From the cell containing the given text, extract its center point as [x, y] coordinate. 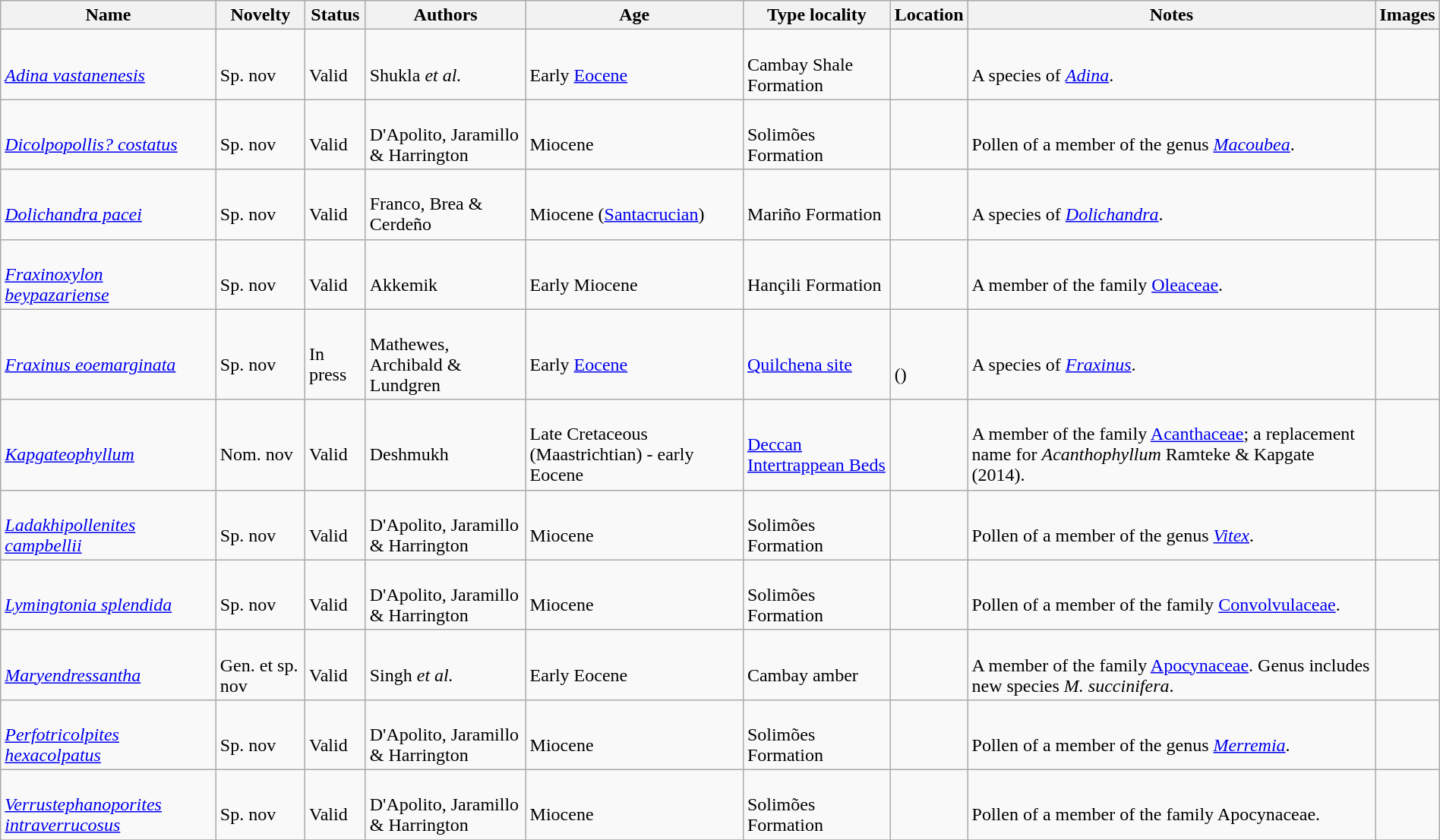
Early Miocene [634, 274]
Age [634, 15]
Novelty [260, 15]
Adina vastanenesis [109, 65]
Late Cretaceous (Maastrichtian) - early Eocene [634, 445]
Lymingtonia splendida [109, 595]
Pollen of a member of the genus Merremia. [1171, 734]
Deccan Intertrappean Beds [816, 445]
Deshmukh [445, 445]
Cambay Shale Formation [816, 65]
A member of the family Acanthaceae; a replacement name for Acanthophyllum Ramteke & Kapgate (2014). [1171, 445]
Pollen of a member of the genus Macoubea. [1171, 134]
Shukla et al. [445, 65]
Quilchena site [816, 354]
Status [335, 15]
Gen. et sp. nov [260, 665]
Perfotricolpites hexacolpatus [109, 734]
A member of the family Oleaceae. [1171, 274]
Pollen of a member of the genus Vitex. [1171, 525]
Images [1407, 15]
Pollen of a member of the family Convolvulaceae. [1171, 595]
Type locality [816, 15]
Cambay amber [816, 665]
Notes [1171, 15]
Nom. nov [260, 445]
Singh et al. [445, 665]
Dicolpopollis? costatus [109, 134]
Maryendressantha [109, 665]
Fraxinoxylon beypazariense [109, 274]
Pollen of a member of the family Apocynaceae. [1171, 804]
Hançili Formation [816, 274]
Name [109, 15]
Fraxinus eoemarginata [109, 354]
A species of Adina. [1171, 65]
Mathewes, Archibald & Lundgren [445, 354]
Franco, Brea & Cerdeño [445, 204]
() [929, 354]
Akkemik [445, 274]
Mariño Formation [816, 204]
Verrustephanoporites intraverrucosus [109, 804]
Dolichandra pacei [109, 204]
A species of Fraxinus. [1171, 354]
In press [335, 354]
A species of Dolichandra. [1171, 204]
Miocene (Santacrucian) [634, 204]
Authors [445, 15]
Ladakhipollenites campbellii [109, 525]
Location [929, 15]
A member of the family Apocynaceae. Genus includes new species M. succinifera. [1171, 665]
Kapgateophyllum [109, 445]
